Extract the [X, Y] coordinate from the center of the cell holding the provided text.  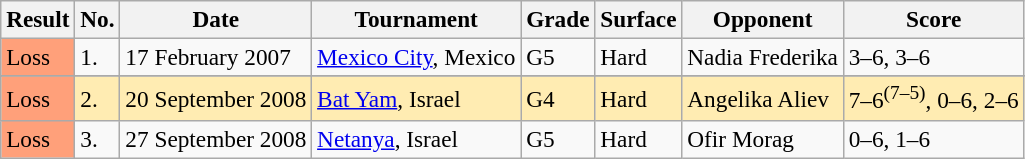
1. [98, 57]
G4 [558, 98]
3–6, 3–6 [934, 57]
No. [98, 19]
Nadia Frederika [762, 57]
Score [934, 19]
Surface [638, 19]
Opponent [762, 19]
3. [98, 139]
0–6, 1–6 [934, 139]
17 February 2007 [216, 57]
Ofir Morag [762, 139]
Bat Yam, Israel [416, 98]
Result [38, 19]
Tournament [416, 19]
27 September 2008 [216, 139]
Grade [558, 19]
2. [98, 98]
7–6(7–5), 0–6, 2–6 [934, 98]
Angelika Aliev [762, 98]
Date [216, 19]
20 September 2008 [216, 98]
Mexico City, Mexico [416, 57]
Netanya, Israel [416, 139]
